Output the [X, Y] coordinate of the center of the cell containing the given text.  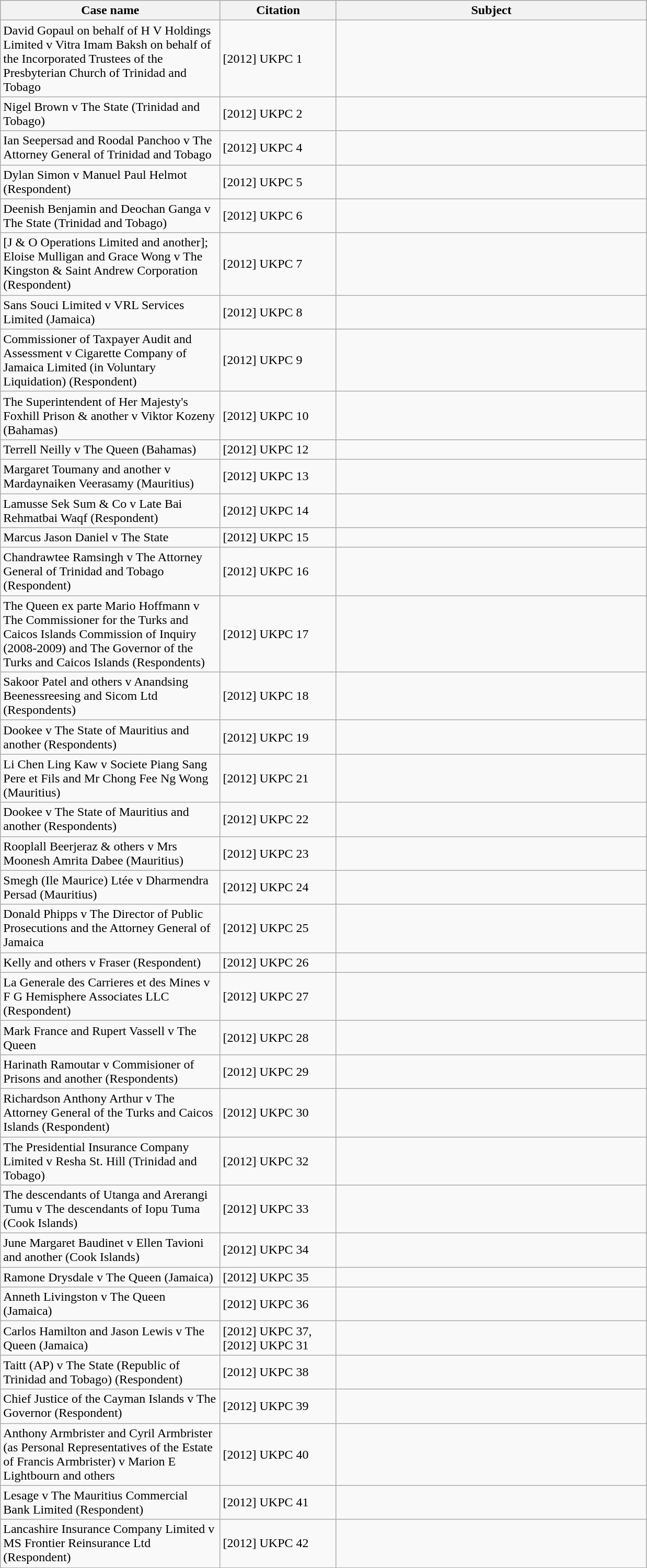
[2012] UKPC 8 [278, 312]
[2012] UKPC 29 [278, 1071]
Citation [278, 10]
[2012] UKPC 27 [278, 996]
Case name [110, 10]
Carlos Hamilton and Jason Lewis v The Queen (Jamaica) [110, 1338]
Smegh (Ile Maurice) Ltée v Dharmendra Persad (Mauritius) [110, 887]
[2012] UKPC 16 [278, 572]
Chandrawtee Ramsingh v The Attorney General of Trinidad and Tobago (Respondent) [110, 572]
[2012] UKPC 34 [278, 1250]
Dylan Simon v Manuel Paul Helmot (Respondent) [110, 182]
Commissioner of Taxpayer Audit and Assessment v Cigarette Company of Jamaica Limited (in Voluntary Liquidation) (Respondent) [110, 360]
[2012] UKPC 13 [278, 476]
[2012] UKPC 36 [278, 1304]
Lamusse Sek Sum & Co v Late Bai Rehmatbai Waqf (Respondent) [110, 510]
[2012] UKPC 25 [278, 928]
[2012] UKPC 10 [278, 415]
[2012] UKPC 38 [278, 1372]
[2012] UKPC 15 [278, 538]
[2012] UKPC 4 [278, 147]
[2012] UKPC 2 [278, 114]
Mark France and Rupert Vassell v The Queen [110, 1038]
[2012] UKPC 22 [278, 819]
[2012] UKPC 9 [278, 360]
June Margaret Baudinet v Ellen Tavioni and another (Cook Islands) [110, 1250]
La Generale des Carrieres et des Mines v F G Hemisphere Associates LLC (Respondent) [110, 996]
Anthony Armbrister and Cyril Armbrister (as Personal Representatives of the Estate of Francis Armbrister) v Marion E Lightbourn and others [110, 1454]
The descendants of Utanga and Arerangi Tumu v The descendants of Iopu Tuma (Cook Islands) [110, 1209]
[2012] UKPC 14 [278, 510]
Chief Justice of the Cayman Islands v The Governor (Respondent) [110, 1406]
Ramone Drysdale v The Queen (Jamaica) [110, 1277]
Margaret Toumany and another v Mardaynaiken Veerasamy (Mauritius) [110, 476]
Lesage v The Mauritius Commercial Bank Limited (Respondent) [110, 1502]
[J & O Operations Limited and another]; Eloise Mulligan and Grace Wong v The Kingston & Saint Andrew Corporation (Respondent) [110, 264]
Subject [491, 10]
[2012] UKPC 23 [278, 854]
[2012] UKPC 19 [278, 737]
Li Chen Ling Kaw v Societe Piang Sang Pere et Fils and Mr Chong Fee Ng Wong (Mauritius) [110, 778]
[2012] UKPC 33 [278, 1209]
Kelly and others v Fraser (Respondent) [110, 962]
[2012] UKPC 18 [278, 696]
[2012] UKPC 40 [278, 1454]
Terrell Neilly v The Queen (Bahamas) [110, 449]
Marcus Jason Daniel v The State [110, 538]
Sakoor Patel and others v Anandsing Beenessreesing and Sicom Ltd (Respondents) [110, 696]
Rooplall Beerjeraz & others v Mrs Moonesh Amrita Dabee (Mauritius) [110, 854]
Richardson Anthony Arthur v The Attorney General of the Turks and Caicos Islands (Respondent) [110, 1112]
Ian Seepersad and Roodal Panchoo v The Attorney General of Trinidad and Tobago [110, 147]
Harinath Ramoutar v Commisioner of Prisons and another (Respondents) [110, 1071]
[2012] UKPC 35 [278, 1277]
[2012] UKPC 7 [278, 264]
[2012] UKPC 21 [278, 778]
[2012] UKPC 32 [278, 1161]
[2012] UKPC 17 [278, 634]
[2012] UKPC 41 [278, 1502]
[2012] UKPC 39 [278, 1406]
[2012] UKPC 6 [278, 215]
[2012] UKPC 12 [278, 449]
[2012] UKPC 24 [278, 887]
Taitt (AP) v The State (Republic of Trinidad and Tobago) (Respondent) [110, 1372]
Donald Phipps v The Director of Public Prosecutions and the Attorney General of Jamaica [110, 928]
[2012] UKPC 37, [2012] UKPC 31 [278, 1338]
[2012] UKPC 26 [278, 962]
The Presidential Insurance Company Limited v Resha St. Hill (Trinidad and Tobago) [110, 1161]
Lancashire Insurance Company Limited v MS Frontier Reinsurance Ltd (Respondent) [110, 1543]
Nigel Brown v The State (Trinidad and Tobago) [110, 114]
Deenish Benjamin and Deochan Ganga v The State (Trinidad and Tobago) [110, 215]
[2012] UKPC 1 [278, 59]
The Superintendent of Her Majesty's Foxhill Prison & another v Viktor Kozeny (Bahamas) [110, 415]
[2012] UKPC 30 [278, 1112]
Sans Souci Limited v VRL Services Limited (Jamaica) [110, 312]
Anneth Livingston v The Queen (Jamaica) [110, 1304]
[2012] UKPC 5 [278, 182]
[2012] UKPC 28 [278, 1038]
[2012] UKPC 42 [278, 1543]
